Pinpoint the cell where the given text exists, returning its (x, y) midpoint coordinate. 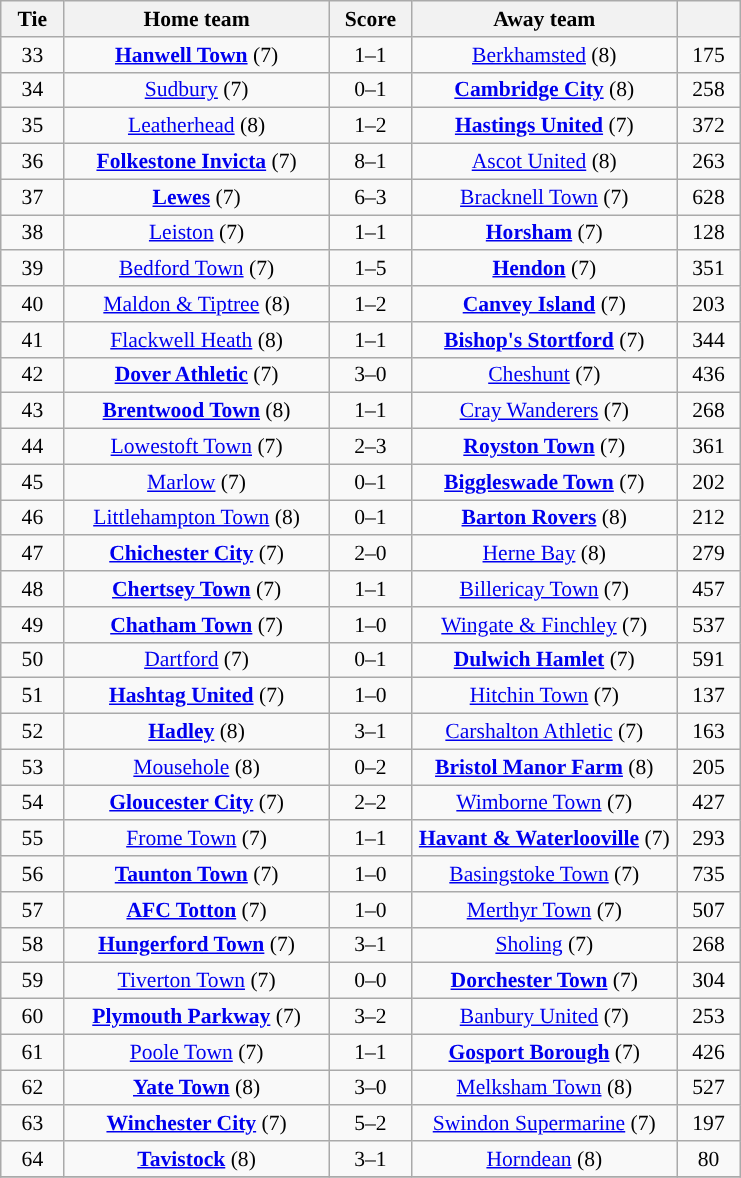
Home team (196, 19)
Herne Bay (8) (544, 554)
Lewes (7) (196, 197)
Lowestoft Town (7) (196, 447)
Wimborne Town (7) (544, 803)
361 (708, 447)
Sudbury (7) (196, 90)
Dover Athletic (7) (196, 375)
202 (708, 482)
34 (32, 90)
Cray Wanderers (7) (544, 411)
426 (708, 1052)
60 (32, 1017)
527 (708, 1088)
38 (32, 233)
Bristol Manor Farm (8) (544, 767)
Hitchin Town (7) (544, 696)
36 (32, 162)
46 (32, 518)
175 (708, 55)
45 (32, 482)
Banbury United (7) (544, 1017)
0–0 (370, 981)
2–0 (370, 554)
Hanwell Town (7) (196, 55)
5–2 (370, 1124)
Billericay Town (7) (544, 589)
163 (708, 732)
Biggleswade Town (7) (544, 482)
Tie (32, 19)
Maldon & Tiptree (8) (196, 304)
Hadley (8) (196, 732)
43 (32, 411)
35 (32, 126)
Dorchester Town (7) (544, 981)
44 (32, 447)
Merthyr Town (7) (544, 910)
Hungerford Town (7) (196, 945)
Tiverton Town (7) (196, 981)
57 (32, 910)
52 (32, 732)
372 (708, 126)
40 (32, 304)
507 (708, 910)
50 (32, 660)
205 (708, 767)
Carshalton Athletic (7) (544, 732)
Gloucester City (7) (196, 803)
8–1 (370, 162)
Score (370, 19)
Leiston (7) (196, 233)
197 (708, 1124)
Littlehampton Town (8) (196, 518)
258 (708, 90)
51 (32, 696)
203 (708, 304)
Yate Town (8) (196, 1088)
253 (708, 1017)
Ascot United (8) (544, 162)
128 (708, 233)
Chatham Town (7) (196, 625)
Plymouth Parkway (7) (196, 1017)
Canvey Island (7) (544, 304)
64 (32, 1159)
537 (708, 625)
80 (708, 1159)
137 (708, 696)
427 (708, 803)
Tavistock (8) (196, 1159)
293 (708, 839)
Poole Town (7) (196, 1052)
Frome Town (7) (196, 839)
Hashtag United (7) (196, 696)
49 (32, 625)
Chertsey Town (7) (196, 589)
Bishop's Stortford (7) (544, 340)
37 (32, 197)
436 (708, 375)
39 (32, 269)
42 (32, 375)
Cambridge City (8) (544, 90)
58 (32, 945)
263 (708, 162)
Royston Town (7) (544, 447)
55 (32, 839)
59 (32, 981)
Wingate & Finchley (7) (544, 625)
48 (32, 589)
Hendon (7) (544, 269)
457 (708, 589)
212 (708, 518)
Horndean (8) (544, 1159)
2–3 (370, 447)
56 (32, 874)
Dartford (7) (196, 660)
Brentwood Town (8) (196, 411)
AFC Totton (7) (196, 910)
Hastings United (7) (544, 126)
Melksham Town (8) (544, 1088)
Basingstoke Town (7) (544, 874)
Swindon Supermarine (7) (544, 1124)
Havant & Waterlooville (7) (544, 839)
351 (708, 269)
Gosport Borough (7) (544, 1052)
Bracknell Town (7) (544, 197)
53 (32, 767)
Mousehole (8) (196, 767)
3–2 (370, 1017)
33 (32, 55)
628 (708, 197)
Bedford Town (7) (196, 269)
62 (32, 1088)
304 (708, 981)
Leatherhead (8) (196, 126)
1–5 (370, 269)
Marlow (7) (196, 482)
54 (32, 803)
Folkestone Invicta (7) (196, 162)
Flackwell Heath (8) (196, 340)
Taunton Town (7) (196, 874)
591 (708, 660)
0–2 (370, 767)
344 (708, 340)
63 (32, 1124)
6–3 (370, 197)
735 (708, 874)
Sholing (7) (544, 945)
Barton Rovers (8) (544, 518)
Chichester City (7) (196, 554)
41 (32, 340)
Winchester City (7) (196, 1124)
2–2 (370, 803)
Away team (544, 19)
Horsham (7) (544, 233)
279 (708, 554)
Cheshunt (7) (544, 375)
Dulwich Hamlet (7) (544, 660)
61 (32, 1052)
47 (32, 554)
Berkhamsted (8) (544, 55)
